Locate the cell with the specified text and output its [X, Y] center coordinate. 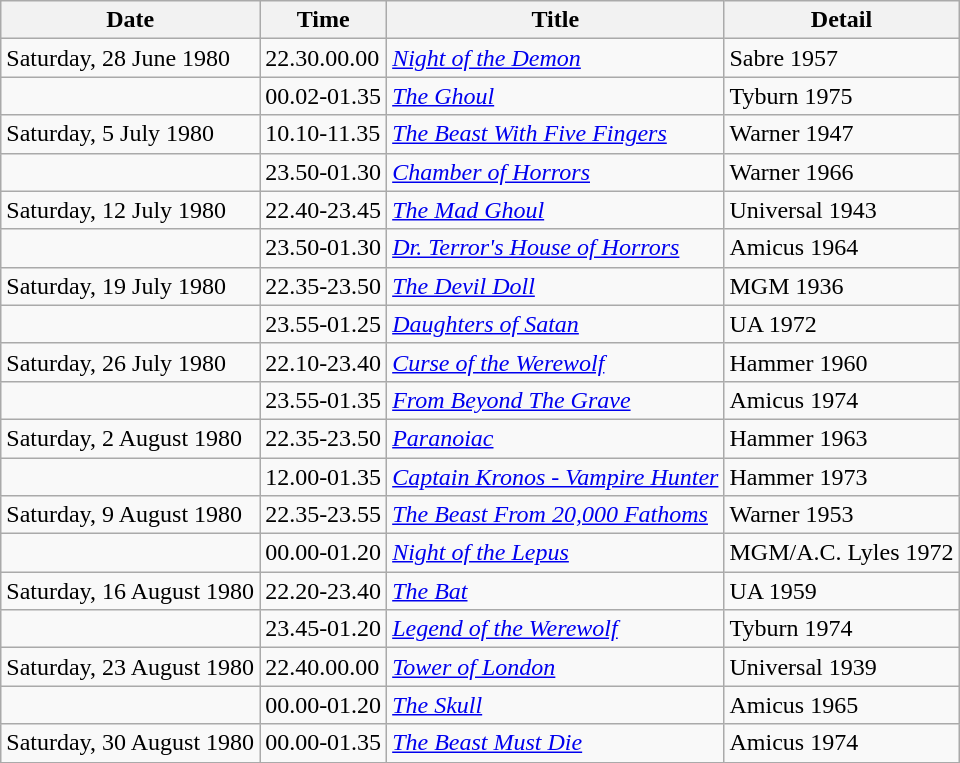
Tyburn 1975 [842, 96]
Saturday, 5 July 1980 [130, 134]
Saturday, 23 August 1980 [130, 667]
Tower of London [556, 667]
The Beast With Five Fingers [556, 134]
Captain Kronos - Vampire Hunter [556, 477]
Amicus 1964 [842, 248]
00.00-01.35 [324, 743]
Paranoiac [556, 438]
Hammer 1960 [842, 362]
Daughters of Satan [556, 324]
UA 1972 [842, 324]
23.55-01.35 [324, 400]
Saturday, 2 August 1980 [130, 438]
The Devil Doll [556, 286]
Saturday, 16 August 1980 [130, 591]
Universal 1939 [842, 667]
The Beast Must Die [556, 743]
Saturday, 30 August 1980 [130, 743]
Saturday, 12 July 1980 [130, 210]
Time [324, 20]
Tyburn 1974 [842, 629]
23.45-01.20 [324, 629]
The Ghoul [556, 96]
Chamber of Horrors [556, 172]
From Beyond The Grave [556, 400]
The Bat [556, 591]
12.00-01.35 [324, 477]
Amicus 1965 [842, 705]
Title [556, 20]
Detail [842, 20]
10.10-11.35 [324, 134]
22.30.00.00 [324, 58]
Warner 1947 [842, 134]
22.35-23.55 [324, 515]
23.55-01.25 [324, 324]
00.02-01.35 [324, 96]
Dr. Terror's House of Horrors [556, 248]
Universal 1943 [842, 210]
Saturday, 19 July 1980 [130, 286]
Night of the Demon [556, 58]
22.40-23.45 [324, 210]
The Mad Ghoul [556, 210]
Date [130, 20]
Warner 1966 [842, 172]
22.10-23.40 [324, 362]
The Skull [556, 705]
Saturday, 26 July 1980 [130, 362]
UA 1959 [842, 591]
Warner 1953 [842, 515]
MGM/A.C. Lyles 1972 [842, 553]
Saturday, 9 August 1980 [130, 515]
Curse of the Werewolf [556, 362]
MGM 1936 [842, 286]
Hammer 1973 [842, 477]
Night of the Lepus [556, 553]
Sabre 1957 [842, 58]
Saturday, 28 June 1980 [130, 58]
The Beast From 20,000 Fathoms [556, 515]
Legend of the Werewolf [556, 629]
22.40.00.00 [324, 667]
Hammer 1963 [842, 438]
22.20-23.40 [324, 591]
